Output the [x, y] coordinate of the center of the cell containing the given text.  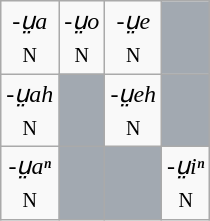
-ṳiⁿN [186, 182]
-ṳaⁿN [30, 182]
-ṳahN [30, 110]
-ṳoN [82, 38]
-ṳehN [134, 110]
-ṳaN [30, 38]
-ṳeN [134, 38]
